Detect which cell encompasses the target text, then output its [x, y] center coordinate. 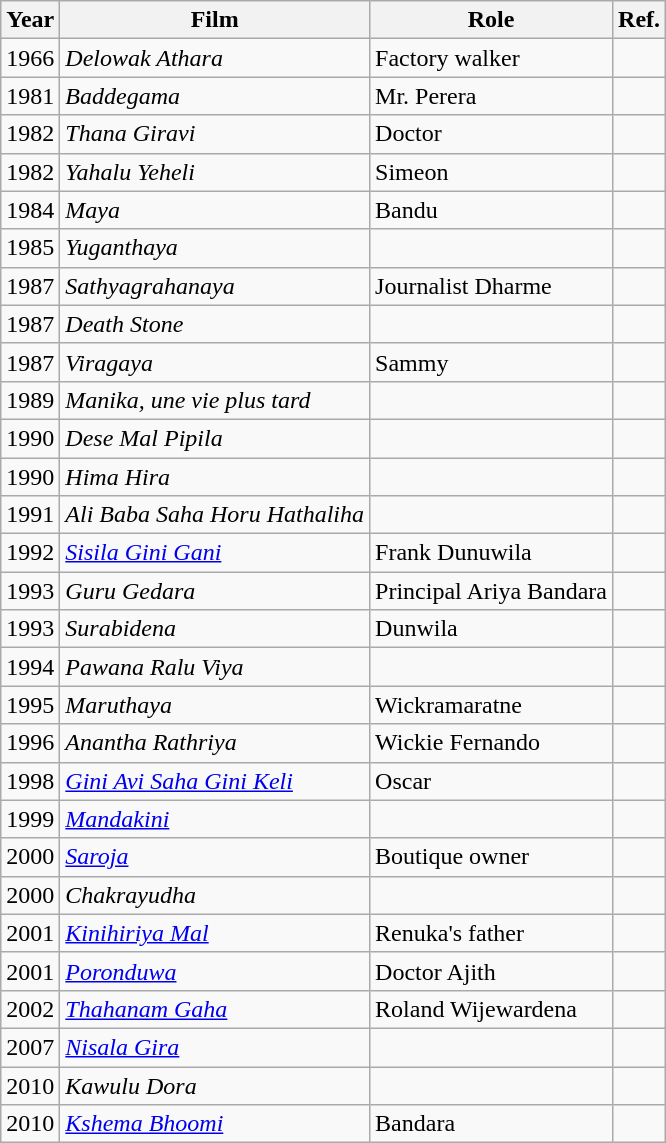
Sammy [492, 362]
Sathyagrahanaya [215, 286]
Gini Avi Saha Gini Keli [215, 781]
Guru Gedara [215, 591]
Frank Dunuwila [492, 553]
2002 [30, 1009]
1984 [30, 210]
Poronduwa [215, 971]
1994 [30, 667]
Simeon [492, 172]
Doctor Ajith [492, 971]
Chakrayudha [215, 895]
Journalist Dharme [492, 286]
Mandakini [215, 819]
Manika, une vie plus tard [215, 400]
Mr. Perera [492, 96]
Sisila Gini Gani [215, 553]
Ref. [640, 20]
1998 [30, 781]
Anantha Rathriya [215, 743]
Principal Ariya Bandara [492, 591]
Death Stone [215, 324]
1985 [30, 248]
1995 [30, 705]
1966 [30, 58]
Maruthaya [215, 705]
1992 [30, 553]
Yahalu Yeheli [215, 172]
Year [30, 20]
Role [492, 20]
Boutique owner [492, 857]
Wickramaratne [492, 705]
Yuganthaya [215, 248]
Hima Hira [215, 477]
1996 [30, 743]
Pawana Ralu Viya [215, 667]
Ali Baba Saha Horu Hathaliha [215, 515]
2007 [30, 1047]
Kawulu Dora [215, 1085]
Bandara [492, 1124]
Roland Wijewardena [492, 1009]
Factory walker [492, 58]
Kshema Bhoomi [215, 1124]
Nisala Gira [215, 1047]
Viragaya [215, 362]
Dese Mal Pipila [215, 438]
Saroja [215, 857]
1991 [30, 515]
Surabidena [215, 629]
Dunwila [492, 629]
Baddegama [215, 96]
1989 [30, 400]
1981 [30, 96]
Thana Giravi [215, 134]
Maya [215, 210]
Thahanam Gaha [215, 1009]
1999 [30, 819]
Kinihiriya Mal [215, 933]
Doctor [492, 134]
Oscar [492, 781]
Bandu [492, 210]
Wickie Fernando [492, 743]
Film [215, 20]
Renuka's father [492, 933]
Delowak Athara [215, 58]
